Locate the cell with the specified text and output its (X, Y) center coordinate. 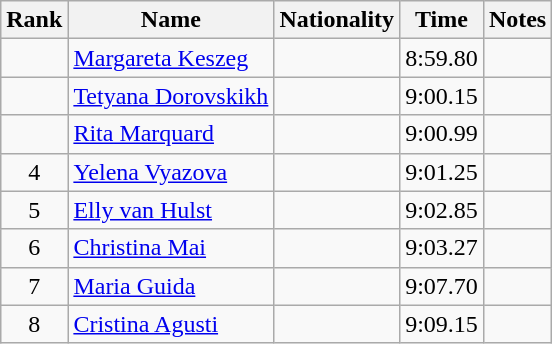
9:00.15 (442, 96)
Nationality (337, 20)
Maria Guida (171, 286)
9:07.70 (442, 286)
Elly van Hulst (171, 210)
Christina Mai (171, 248)
5 (34, 210)
Tetyana Dorovskikh (171, 96)
8 (34, 324)
9:09.15 (442, 324)
Time (442, 20)
Name (171, 20)
Notes (517, 20)
9:03.27 (442, 248)
Rank (34, 20)
9:00.99 (442, 134)
7 (34, 286)
Yelena Vyazova (171, 172)
9:02.85 (442, 210)
9:01.25 (442, 172)
Cristina Agusti (171, 324)
4 (34, 172)
Rita Marquard (171, 134)
6 (34, 248)
8:59.80 (442, 58)
Margareta Keszeg (171, 58)
